For the text-containing cell, return its midpoint in (x, y) coordinate format. 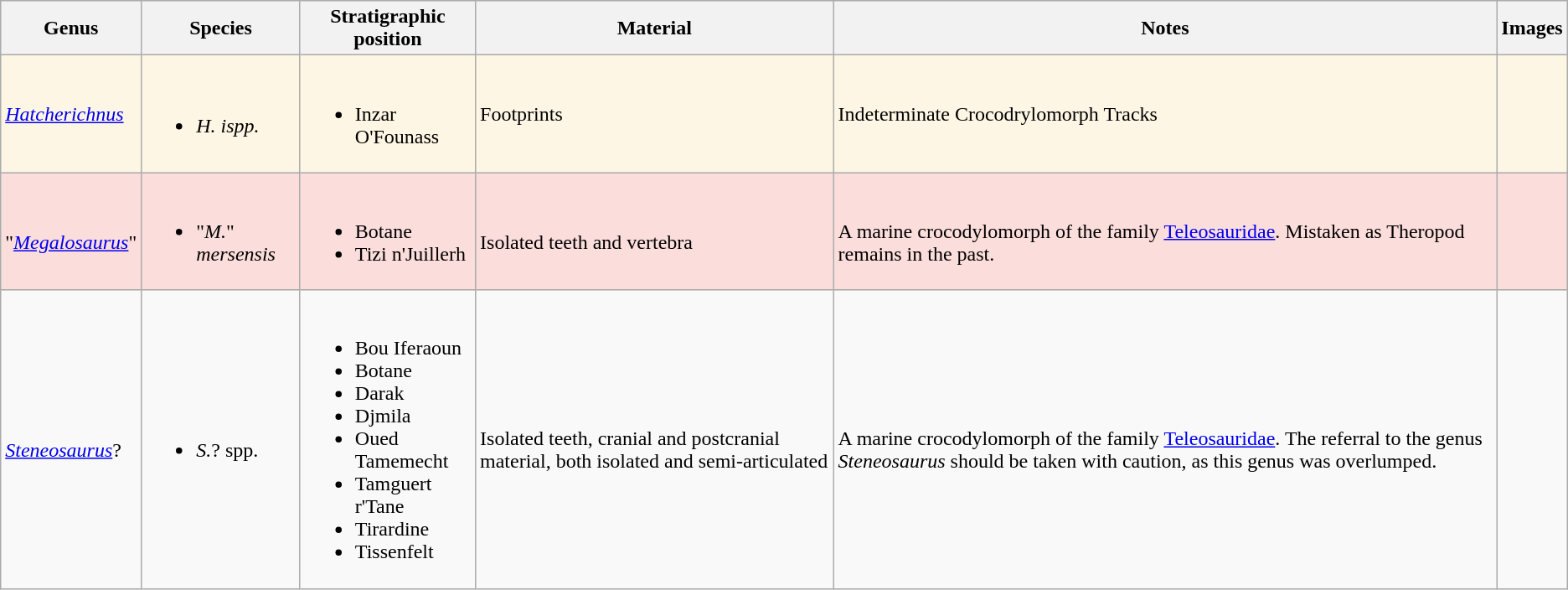
Species (221, 28)
Isolated teeth, cranial and postcranial material, both isolated and semi-articulated (655, 439)
Inzar O'Founass (387, 114)
Genus (71, 28)
Isolated teeth and vertebra (655, 231)
S.? spp. (221, 439)
Images (1532, 28)
Steneosaurus? (71, 439)
"M." mersensis (221, 231)
Stratigraphic position (387, 28)
"Megalosaurus" (71, 231)
Notes (1165, 28)
Bou IferaounBotaneDarakDjmilaOued TamemechtTamguert r'TaneTirardineTissenfelt (387, 439)
Material (655, 28)
H. ispp. (221, 114)
Hatcherichnus (71, 114)
Footprints (655, 114)
A marine crocodylomorph of the family Teleosauridae. Mistaken as Theropod remains in the past. (1165, 231)
Indeterminate Crocodrylomorph Tracks (1165, 114)
BotaneTizi n'Juillerh (387, 231)
